Identify which cell holds the provided text, then report its [X, Y] central coordinate. 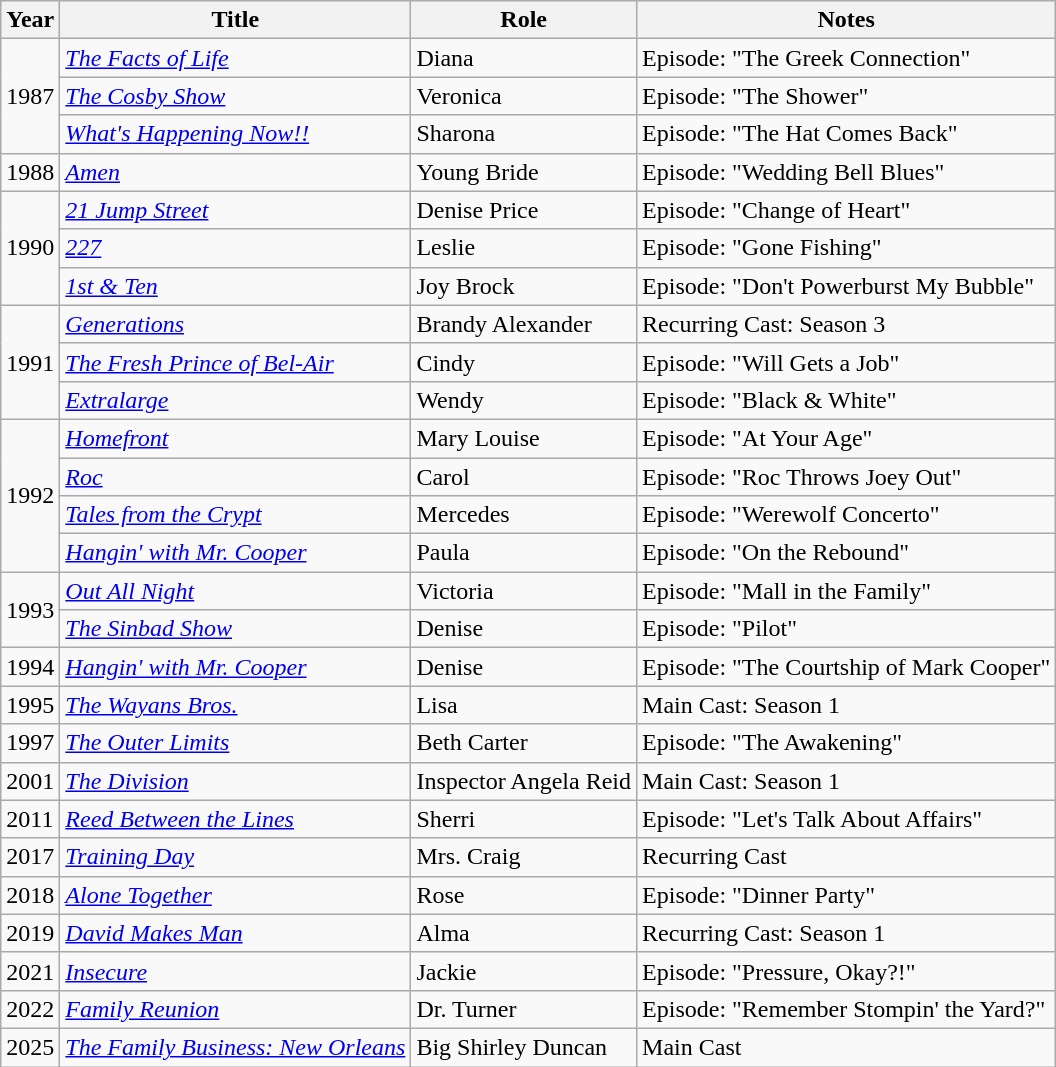
Episode: "Pressure, Okay?!" [846, 971]
Episode: "Gone Fishing" [846, 248]
Family Reunion [236, 1009]
Episode: "The Awakening" [846, 743]
Episode: "The Courtship of Mark Cooper" [846, 667]
Generations [236, 324]
Episode: "Change of Heart" [846, 210]
Main Cast [846, 1047]
Episode: "The Hat Comes Back" [846, 134]
Carol [524, 477]
Reed Between the Lines [236, 819]
David Makes Man [236, 933]
1991 [30, 362]
1988 [30, 172]
The Fresh Prince of Bel-Air [236, 362]
Mrs. Craig [524, 857]
2018 [30, 895]
Episode: "Will Gets a Job" [846, 362]
2021 [30, 971]
1994 [30, 667]
1993 [30, 610]
Recurring Cast: Season 1 [846, 933]
Lisa [524, 705]
21 Jump Street [236, 210]
Inspector Angela Reid [524, 781]
Notes [846, 20]
Training Day [236, 857]
2025 [30, 1047]
Episode: "At Your Age" [846, 438]
The Sinbad Show [236, 629]
1987 [30, 96]
Episode: "Pilot" [846, 629]
Jackie [524, 971]
Denise Price [524, 210]
Dr. Turner [524, 1009]
Episode: "Werewolf Concerto" [846, 515]
2017 [30, 857]
2001 [30, 781]
Recurring Cast [846, 857]
227 [236, 248]
Episode: "Dinner Party" [846, 895]
Rose [524, 895]
Big Shirley Duncan [524, 1047]
Out All Night [236, 591]
Episode: "Let's Talk About Affairs" [846, 819]
The Family Business: New Orleans [236, 1047]
Diana [524, 58]
Veronica [524, 96]
The Cosby Show [236, 96]
Role [524, 20]
Episode: "Don't Powerburst My Bubble" [846, 286]
Alone Together [236, 895]
Victoria [524, 591]
Episode: "Black & White" [846, 400]
1990 [30, 248]
Leslie [524, 248]
2019 [30, 933]
Mary Louise [524, 438]
Title [236, 20]
1997 [30, 743]
Cindy [524, 362]
The Facts of Life [236, 58]
2022 [30, 1009]
Recurring Cast: Season 3 [846, 324]
Episode: "The Greek Connection" [846, 58]
Sharona [524, 134]
Episode: "Mall in the Family" [846, 591]
2011 [30, 819]
1st & Ten [236, 286]
Mercedes [524, 515]
Wendy [524, 400]
What's Happening Now!! [236, 134]
1992 [30, 495]
Episode: "Remember Stompin' the Yard?" [846, 1009]
Beth Carter [524, 743]
Homefront [236, 438]
The Division [236, 781]
Alma [524, 933]
Episode: "On the Rebound" [846, 553]
Sherri [524, 819]
Roc [236, 477]
Episode: "The Shower" [846, 96]
Paula [524, 553]
Insecure [236, 971]
Episode: "Roc Throws Joey Out" [846, 477]
Episode: "Wedding Bell Blues" [846, 172]
The Outer Limits [236, 743]
Amen [236, 172]
1995 [30, 705]
Joy Brock [524, 286]
Year [30, 20]
Tales from the Crypt [236, 515]
Brandy Alexander [524, 324]
The Wayans Bros. [236, 705]
Extralarge [236, 400]
Young Bride [524, 172]
